Scan for the cell matching the given text and deliver its (X, Y) coordinate at center. 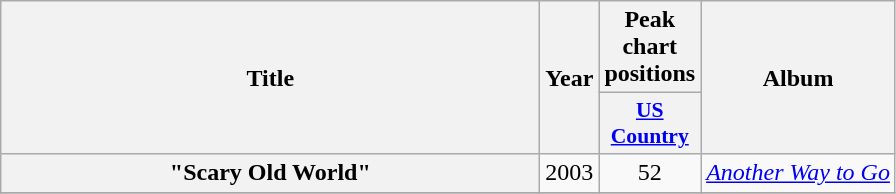
"Scary Old World" (270, 173)
Year (570, 78)
Title (270, 78)
Another Way to Go (798, 173)
Peakchartpositions (650, 47)
USCountry (650, 124)
52 (650, 173)
Album (798, 78)
2003 (570, 173)
